Pinpoint the cell where the given text exists, returning its [X, Y] midpoint coordinate. 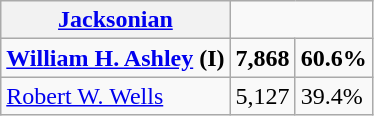
7,868 [262, 58]
William H. Ashley (I) [116, 58]
60.6% [334, 58]
Jacksonian [116, 20]
Robert W. Wells [116, 96]
39.4% [334, 96]
5,127 [262, 96]
